Output the [X, Y] coordinate of the center of the cell containing the given text.  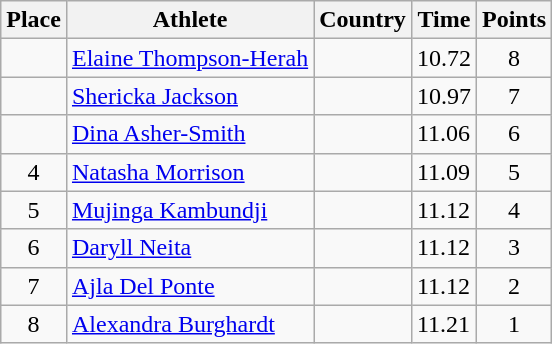
1 [514, 324]
Alexandra Burghardt [190, 324]
Country [363, 20]
Points [514, 20]
11.06 [444, 134]
11.09 [444, 172]
10.72 [444, 58]
Elaine Thompson-Herah [190, 58]
Shericka Jackson [190, 96]
Athlete [190, 20]
11.21 [444, 324]
Dina Asher-Smith [190, 134]
Time [444, 20]
3 [514, 248]
Mujinga Kambundji [190, 210]
Daryll Neita [190, 248]
10.97 [444, 96]
Ajla Del Ponte [190, 286]
Natasha Morrison [190, 172]
Place [34, 20]
2 [514, 286]
